From the cell containing the given text, extract its center point as (X, Y) coordinate. 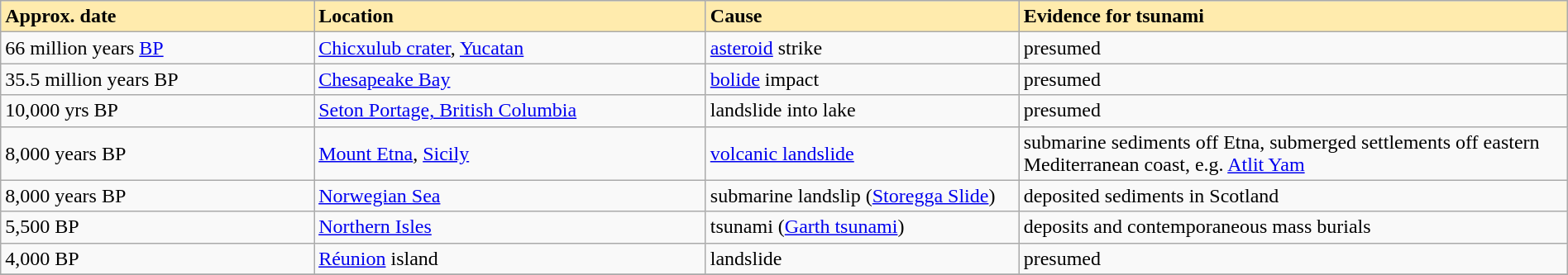
Chesapeake Bay (510, 79)
Cause (862, 17)
4,000 BP (157, 258)
Approx. date (157, 17)
submarine landslip (Storegga Slide) (862, 196)
Réunion island (510, 258)
landslide (862, 258)
deposited sediments in Scotland (1293, 196)
Northern Isles (510, 227)
Evidence for tsunami (1293, 17)
Norwegian Sea (510, 196)
bolide impact (862, 79)
10,000 yrs BP (157, 111)
5,500 BP (157, 227)
Seton Portage, British Columbia (510, 111)
volcanic landslide (862, 154)
Chicxulub crater, Yucatan (510, 48)
35.5 million years BP (157, 79)
deposits and contemporaneous mass burials (1293, 227)
asteroid strike (862, 48)
tsunami (Garth tsunami) (862, 227)
submarine sediments off Etna, submerged settlements off eastern Mediterranean coast, e.g. Atlit Yam (1293, 154)
Mount Etna, Sicily (510, 154)
landslide into lake (862, 111)
Location (510, 17)
66 million years BP (157, 48)
